Capture the cell that displays the provided text and extract its [x, y] central coordinate. 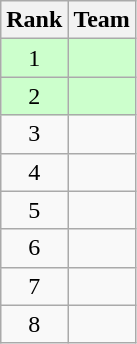
1 [34, 58]
4 [34, 172]
3 [34, 134]
7 [34, 286]
6 [34, 248]
Rank [34, 20]
5 [34, 210]
Team [102, 20]
2 [34, 96]
8 [34, 324]
